Return the [X, Y] coordinate for the center point of the cell that contains the specified text.  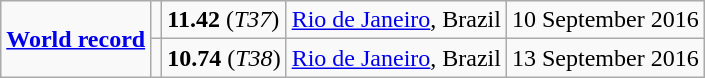
10 September 2016 [605, 20]
10.74 (T38) [224, 58]
11.42 (T37) [224, 20]
World record [76, 39]
13 September 2016 [605, 58]
